Scan for the cell matching the given text and deliver its (X, Y) coordinate at center. 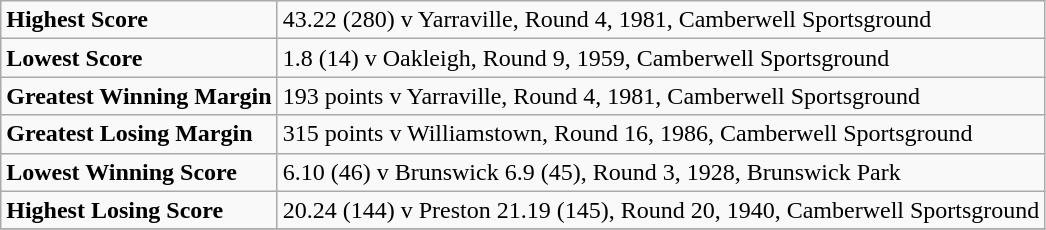
Highest Score (139, 20)
6.10 (46) v Brunswick 6.9 (45), Round 3, 1928, Brunswick Park (661, 172)
Greatest Winning Margin (139, 96)
Lowest Winning Score (139, 172)
315 points v Williamstown, Round 16, 1986, Camberwell Sportsground (661, 134)
Highest Losing Score (139, 210)
1.8 (14) v Oakleigh, Round 9, 1959, Camberwell Sportsground (661, 58)
Greatest Losing Margin (139, 134)
Lowest Score (139, 58)
43.22 (280) v Yarraville, Round 4, 1981, Camberwell Sportsground (661, 20)
20.24 (144) v Preston 21.19 (145), Round 20, 1940, Camberwell Sportsground (661, 210)
193 points v Yarraville, Round 4, 1981, Camberwell Sportsground (661, 96)
